Search for the cell housing the specified text and yield its (X, Y) center coordinate. 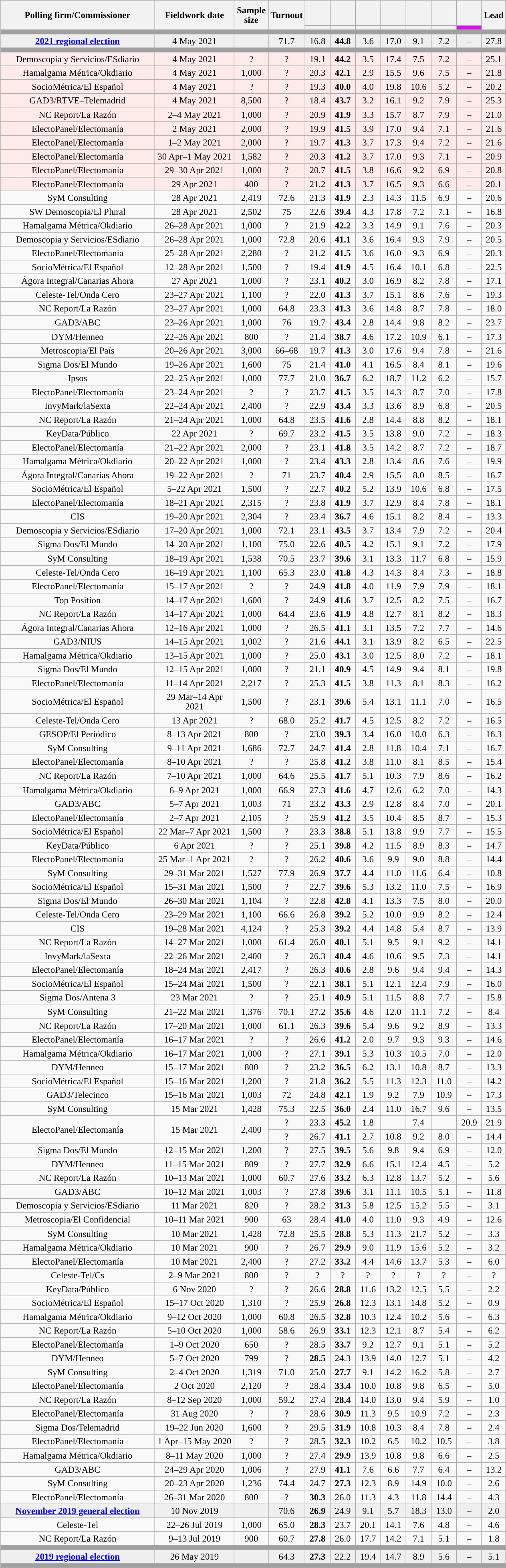
Turnout (287, 15)
2,417 (251, 970)
23.5 (317, 420)
1,376 (251, 1012)
19–26 Apr 2021 (194, 364)
Fieldwork date (194, 15)
22–25 Apr 2021 (194, 378)
17.6 (393, 350)
11.7 (418, 559)
Metroscopia/El Confidencial (78, 1220)
77.7 (287, 378)
23 Mar 2021 (194, 998)
20.0 (494, 901)
10–12 Mar 2021 (194, 1192)
12–15 Mar 2021 (194, 1150)
8–13 Apr 2021 (194, 734)
70.1 (287, 1012)
19–22 Apr 2021 (194, 475)
28.2 (317, 1206)
820 (251, 1206)
Polling firm/Commissioner (78, 15)
6 Apr 2021 (194, 846)
20.7 (317, 170)
41.4 (343, 748)
39.1 (343, 1053)
2,315 (251, 503)
65.0 (287, 1525)
3,000 (251, 350)
15.6 (418, 1247)
21–24 Apr 2021 (194, 420)
5–10 Oct 2020 (194, 1331)
38.1 (343, 984)
32.8 (343, 1317)
1–2 May 2021 (194, 143)
17.2 (393, 337)
15–17 Mar 2021 (194, 1067)
39.3 (343, 734)
16–19 Apr 2021 (194, 572)
650 (251, 1344)
61.4 (287, 943)
21–22 Apr 2021 (194, 447)
GESOP/El Periódico (78, 734)
72.7 (287, 748)
22 Apr 2021 (194, 434)
21.7 (418, 1234)
22.2 (343, 1557)
Sigma Dos/Antena 3 (78, 998)
40.5 (343, 544)
77.9 (287, 873)
22.8 (317, 901)
29–31 Mar 2021 (194, 873)
70.6 (287, 1511)
8–12 Sep 2020 (194, 1400)
2,419 (251, 198)
Celeste-Tel (78, 1525)
19.1 (317, 59)
17.9 (494, 544)
64.6 (287, 776)
2,120 (251, 1386)
GAD3/RTVE–Telemadrid (78, 101)
SW Demoscopia/El Plural (78, 212)
76 (287, 323)
1,319 (251, 1372)
71.7 (287, 41)
8–11 May 2020 (194, 1456)
33.1 (343, 1331)
42.8 (343, 901)
2,304 (251, 517)
3.9 (368, 128)
26–30 Mar 2021 (194, 901)
63 (287, 1220)
15–24 Mar 2021 (194, 984)
71.0 (287, 1372)
32.3 (343, 1441)
18–19 Apr 2021 (194, 559)
33.7 (343, 1344)
2–4 May 2021 (194, 115)
22–26 Mar 2021 (194, 956)
27.9 (317, 1469)
13 Apr 2021 (194, 721)
2,105 (251, 818)
6.1 (444, 337)
31.3 (343, 1206)
2–9 Mar 2021 (194, 1275)
15.3 (494, 818)
44.1 (343, 641)
68.0 (287, 721)
20–26 Apr 2021 (194, 350)
1 Apr–15 May 2020 (194, 1441)
1.0 (494, 1400)
11 Mar 2021 (194, 1206)
27 Apr 2021 (194, 281)
2,502 (251, 212)
4,124 (251, 928)
16.1 (393, 101)
38.8 (343, 831)
37.7 (343, 873)
22–26 Apr 2021 (194, 337)
2.6 (494, 1483)
21.3 (317, 198)
1.9 (368, 1095)
29 Mar–14 Apr 2021 (194, 702)
12–15 Apr 2021 (194, 669)
15.2 (418, 1206)
20.2 (494, 87)
5.7 (393, 1511)
799 (251, 1359)
19.6 (494, 364)
10–11 Mar 2021 (194, 1220)
16.6 (393, 170)
8–10 Apr 2021 (194, 762)
1,236 (251, 1483)
10.1 (418, 267)
27.6 (317, 1178)
22 Mar–7 Apr 2021 (194, 831)
66.6 (287, 915)
11–14 Apr 2021 (194, 683)
15–17 Apr 2021 (194, 586)
74.4 (287, 1483)
72 (287, 1095)
64.4 (287, 614)
7–10 Apr 2021 (194, 776)
6 Nov 2020 (194, 1289)
1–9 Oct 2020 (194, 1344)
11.2 (418, 378)
10–13 Mar 2021 (194, 1178)
15.4 (494, 762)
35.6 (343, 1012)
22.0 (317, 295)
29–30 Apr 2021 (194, 170)
18.8 (494, 572)
58.6 (287, 1331)
24.8 (317, 1095)
42.2 (343, 225)
43.5 (343, 531)
40.1 (343, 943)
809 (251, 1164)
15.9 (494, 559)
3.4 (368, 734)
9.7 (393, 1040)
Sample size (251, 15)
9–12 Oct 2020 (194, 1317)
0.9 (494, 1303)
19–20 Apr 2021 (194, 517)
40.0 (343, 87)
Lead (494, 15)
2,280 (251, 253)
15–17 Oct 2020 (194, 1303)
23.8 (317, 503)
38.7 (343, 337)
12–28 Apr 2021 (194, 267)
2019 regional election (78, 1557)
61.1 (287, 1025)
2,217 (251, 683)
1,104 (251, 901)
Celeste-Tel/Cs (78, 1275)
2–7 Apr 2021 (194, 818)
60.8 (287, 1317)
64.3 (287, 1557)
23–29 Mar 2021 (194, 915)
14–15 Apr 2021 (194, 641)
19–28 Mar 2021 (194, 928)
5.9 (444, 1400)
7.4 (418, 1122)
19–22 Jun 2020 (194, 1428)
2 Oct 2020 (194, 1386)
36.5 (343, 1067)
14–27 Mar 2021 (194, 943)
17.1 (494, 281)
75.0 (287, 544)
22.1 (317, 984)
1,006 (251, 1469)
18.0 (494, 309)
18–24 Mar 2021 (194, 970)
39.4 (343, 212)
30.3 (317, 1497)
20.4 (494, 531)
Metroscopia/El País (78, 350)
24.3 (343, 1359)
24–29 Apr 2020 (194, 1469)
2 May 2021 (194, 128)
November 2019 general election (78, 1511)
6–9 Apr 2021 (194, 790)
5–22 Apr 2021 (194, 489)
15.8 (494, 998)
17.4 (393, 59)
4.7 (368, 790)
1,310 (251, 1303)
1,582 (251, 156)
17–20 Mar 2021 (194, 1025)
30 Apr–1 May 2021 (194, 156)
2021 regional election (78, 41)
13.6 (393, 406)
5–7 Oct 2020 (194, 1359)
400 (251, 184)
Top Position (78, 600)
43.1 (343, 656)
30.9 (343, 1414)
39.5 (343, 1150)
29 Apr 2021 (194, 184)
36.0 (343, 1109)
5–7 Apr 2021 (194, 804)
22.9 (317, 406)
29.5 (317, 1428)
18.4 (317, 101)
1,686 (251, 748)
20–23 Apr 2020 (194, 1483)
9–13 Jul 2019 (194, 1538)
28.6 (317, 1414)
44.8 (343, 41)
8,500 (251, 101)
75.3 (287, 1109)
1,527 (251, 873)
39.8 (343, 846)
27.1 (317, 1053)
26 May 2019 (194, 1557)
23.6 (317, 614)
17.5 (494, 489)
2.5 (494, 1456)
65.3 (287, 572)
32.9 (343, 1164)
43.7 (343, 101)
44.2 (343, 59)
66.9 (287, 790)
59.2 (287, 1400)
14–20 Apr 2021 (194, 544)
11–15 Mar 2021 (194, 1164)
GAD3/Telecinco (78, 1095)
10 Nov 2019 (194, 1511)
2–4 Oct 2020 (194, 1372)
23–26 Apr 2021 (194, 323)
21–22 Mar 2021 (194, 1012)
20–22 Apr 2021 (194, 462)
26.2 (317, 859)
17.7 (368, 1538)
9–11 Apr 2021 (194, 748)
45.2 (343, 1122)
66–68 (287, 350)
31.9 (343, 1428)
5.0 (494, 1386)
4.9 (444, 1220)
70.5 (287, 559)
2.2 (494, 1289)
6.0 (494, 1261)
25–28 Apr 2021 (194, 253)
22–26 Jul 2019 (194, 1525)
12.9 (393, 503)
18–21 Apr 2021 (194, 503)
15–31 Mar 2021 (194, 887)
25 Mar–1 Apr 2021 (194, 859)
16.3 (494, 734)
36.2 (343, 1081)
27.5 (317, 1150)
25.2 (317, 721)
22–24 Apr 2021 (194, 406)
26–31 Mar 2020 (194, 1497)
GAD3/NIUS (78, 641)
31 Aug 2020 (194, 1414)
13–15 Apr 2021 (194, 656)
69.7 (287, 434)
23–24 Apr 2021 (194, 392)
12–16 Apr 2021 (194, 628)
Ipsos (78, 378)
28.3 (317, 1525)
1,002 (251, 641)
21.1 (317, 669)
25.8 (317, 762)
20.8 (494, 170)
17–20 Apr 2021 (194, 531)
72.1 (287, 531)
33.4 (343, 1386)
Sigma Dos/Telemadrid (78, 1428)
72.6 (287, 198)
1,538 (251, 559)
